Capture the cell that displays the provided text and extract its [X, Y] central coordinate. 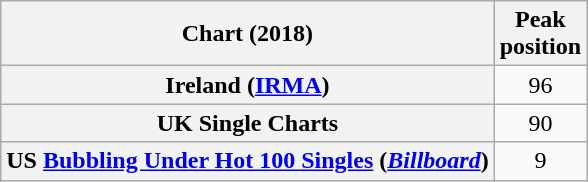
Ireland (IRMA) [248, 85]
90 [540, 123]
US Bubbling Under Hot 100 Singles (Billboard) [248, 161]
Chart (2018) [248, 34]
96 [540, 85]
Peakposition [540, 34]
UK Single Charts [248, 123]
9 [540, 161]
